Search for the cell housing the specified text and yield its (X, Y) center coordinate. 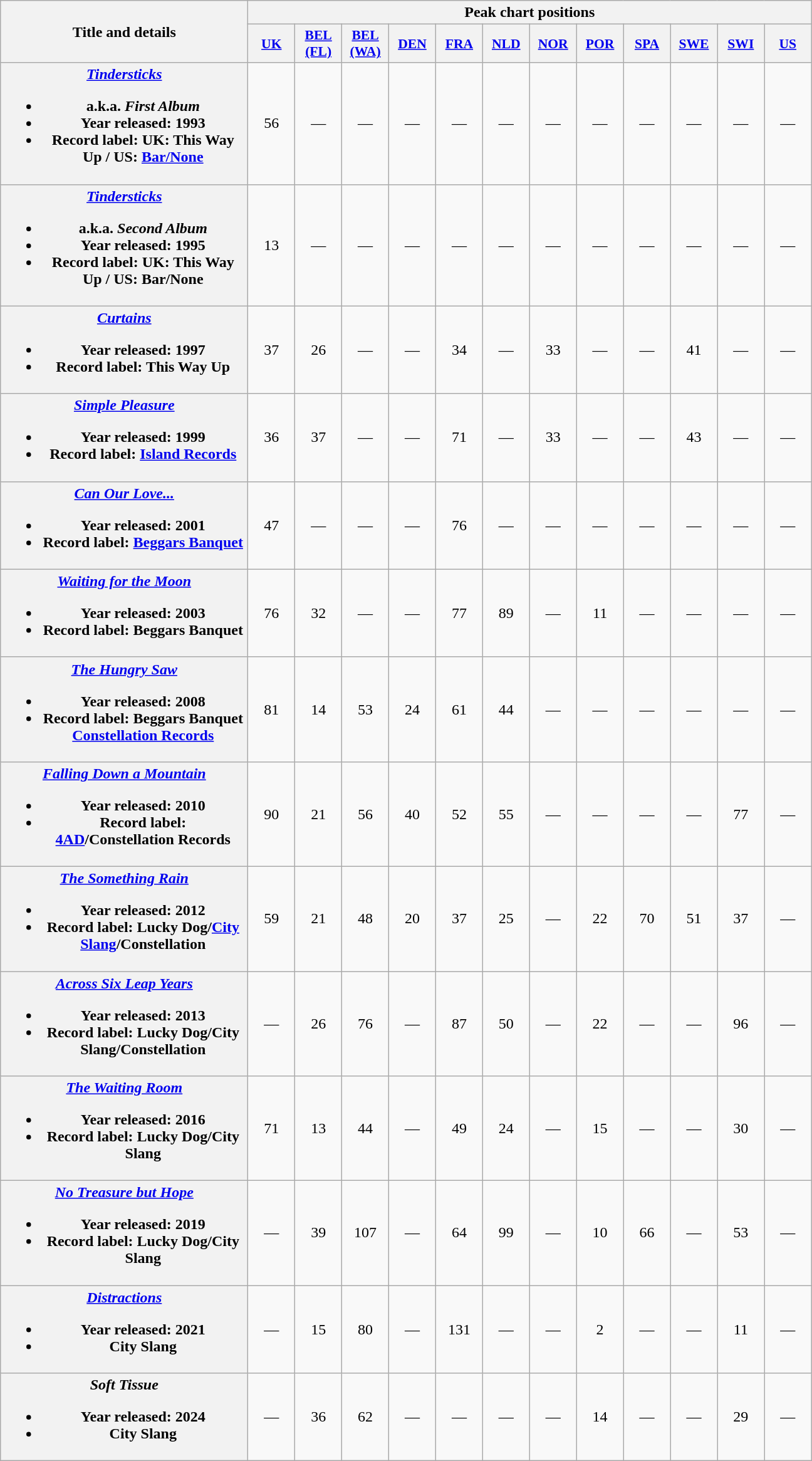
51 (694, 919)
41 (694, 350)
43 (694, 437)
48 (366, 919)
NLD (506, 44)
61 (459, 710)
55 (506, 814)
SPA (647, 44)
107 (366, 1233)
BEL (FL) (318, 44)
No Treasure but HopeYear released: 2019Record label: Lucky Dog/City Slang (124, 1233)
Tindersticksa.k.a. First AlbumYear released: 1993Record label: UK: This Way Up / US: Bar/None (124, 123)
The Something RainYear released: 2012Record label: Lucky Dog/City Slang/Constellation (124, 919)
59 (272, 919)
50 (506, 1024)
90 (272, 814)
The Hungry SawYear released: 2008Record label: Beggars BanquetConstellation Records (124, 710)
87 (459, 1024)
DistractionsYear released: 2021City Slang (124, 1329)
10 (600, 1233)
64 (459, 1233)
BEL (WA) (366, 44)
The Waiting RoomYear released: 2016Record label: Lucky Dog/City Slang (124, 1128)
2 (600, 1329)
89 (506, 613)
62 (366, 1417)
39 (318, 1233)
96 (741, 1024)
POR (600, 44)
Peak chart positions (530, 13)
32 (318, 613)
52 (459, 814)
Soft TissueYear released: 2024City Slang (124, 1417)
131 (459, 1329)
20 (412, 919)
40 (412, 814)
SWE (694, 44)
25 (506, 919)
Simple PleasureYear released: 1999Record label: Island Records (124, 437)
29 (741, 1417)
DEN (412, 44)
47 (272, 525)
Waiting for the MoonYear released: 2003Record label: Beggars Banquet (124, 613)
FRA (459, 44)
UK (272, 44)
SWI (741, 44)
70 (647, 919)
NOR (553, 44)
Falling Down a MountainYear released: 2010Record label: 4AD/Constellation Records (124, 814)
CurtainsYear released: 1997Record label: This Way Up (124, 350)
81 (272, 710)
Tindersticksa.k.a. Second AlbumYear released: 1995Record label: UK: This Way Up / US: Bar/None (124, 245)
Across Six Leap YearsYear released: 2013Record label: Lucky Dog/City Slang/Constellation (124, 1024)
Can Our Love...Year released: 2001Record label: Beggars Banquet (124, 525)
80 (366, 1329)
Title and details (124, 31)
30 (741, 1128)
99 (506, 1233)
US (788, 44)
66 (647, 1233)
49 (459, 1128)
34 (459, 350)
